Search for the cell housing the specified text and yield its [x, y] center coordinate. 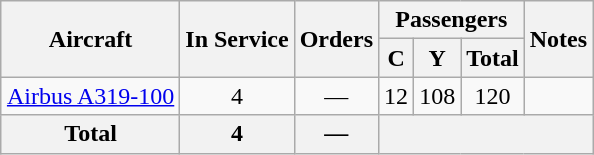
Y [438, 58]
C [396, 58]
Aircraft [90, 39]
Passengers [452, 20]
12 [396, 96]
Airbus A319-100 [90, 96]
Orders [336, 39]
108 [438, 96]
Notes [558, 39]
In Service [237, 39]
120 [493, 96]
